Return (x, y) of the center of cell containing provided text 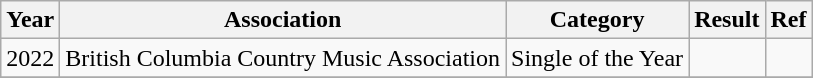
Single of the Year (598, 58)
2022 (30, 58)
British Columbia Country Music Association (283, 58)
Association (283, 20)
Result (727, 20)
Category (598, 20)
Year (30, 20)
Ref (788, 20)
